Return [X, Y] of the center of cell containing provided text 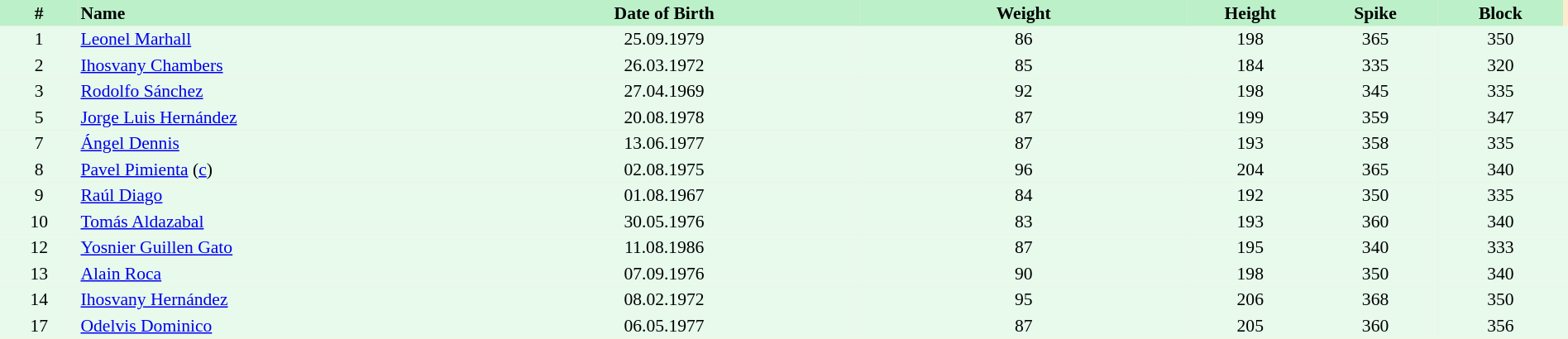
Weight [1024, 13]
Name [273, 13]
368 [1374, 299]
359 [1374, 117]
204 [1250, 169]
14 [39, 299]
83 [1024, 222]
06.05.1977 [664, 326]
Ihosvany Hernández [273, 299]
84 [1024, 195]
92 [1024, 91]
Odelvis Dominico [273, 326]
Block [1500, 13]
Height [1250, 13]
Date of Birth [664, 13]
Spike [1374, 13]
Leonel Marhall [273, 40]
95 [1024, 299]
Ángel Dennis [273, 144]
86 [1024, 40]
Raúl Diago [273, 195]
85 [1024, 65]
12 [39, 248]
25.09.1979 [664, 40]
1 [39, 40]
Tomás Aldazabal [273, 222]
320 [1500, 65]
358 [1374, 144]
9 [39, 195]
199 [1250, 117]
90 [1024, 274]
01.08.1967 [664, 195]
13 [39, 274]
96 [1024, 169]
205 [1250, 326]
02.08.1975 [664, 169]
206 [1250, 299]
07.09.1976 [664, 274]
Yosnier Guillen Gato [273, 248]
30.05.1976 [664, 222]
345 [1374, 91]
5 [39, 117]
192 [1250, 195]
Rodolfo Sánchez [273, 91]
356 [1500, 326]
347 [1500, 117]
13.06.1977 [664, 144]
26.03.1972 [664, 65]
20.08.1978 [664, 117]
Jorge Luis Hernández [273, 117]
10 [39, 222]
27.04.1969 [664, 91]
Ihosvany Chambers [273, 65]
Alain Roca [273, 274]
8 [39, 169]
08.02.1972 [664, 299]
7 [39, 144]
# [39, 13]
11.08.1986 [664, 248]
Pavel Pimienta (c) [273, 169]
17 [39, 326]
195 [1250, 248]
184 [1250, 65]
3 [39, 91]
333 [1500, 248]
2 [39, 65]
